Search for the cell housing the specified text and yield its [x, y] center coordinate. 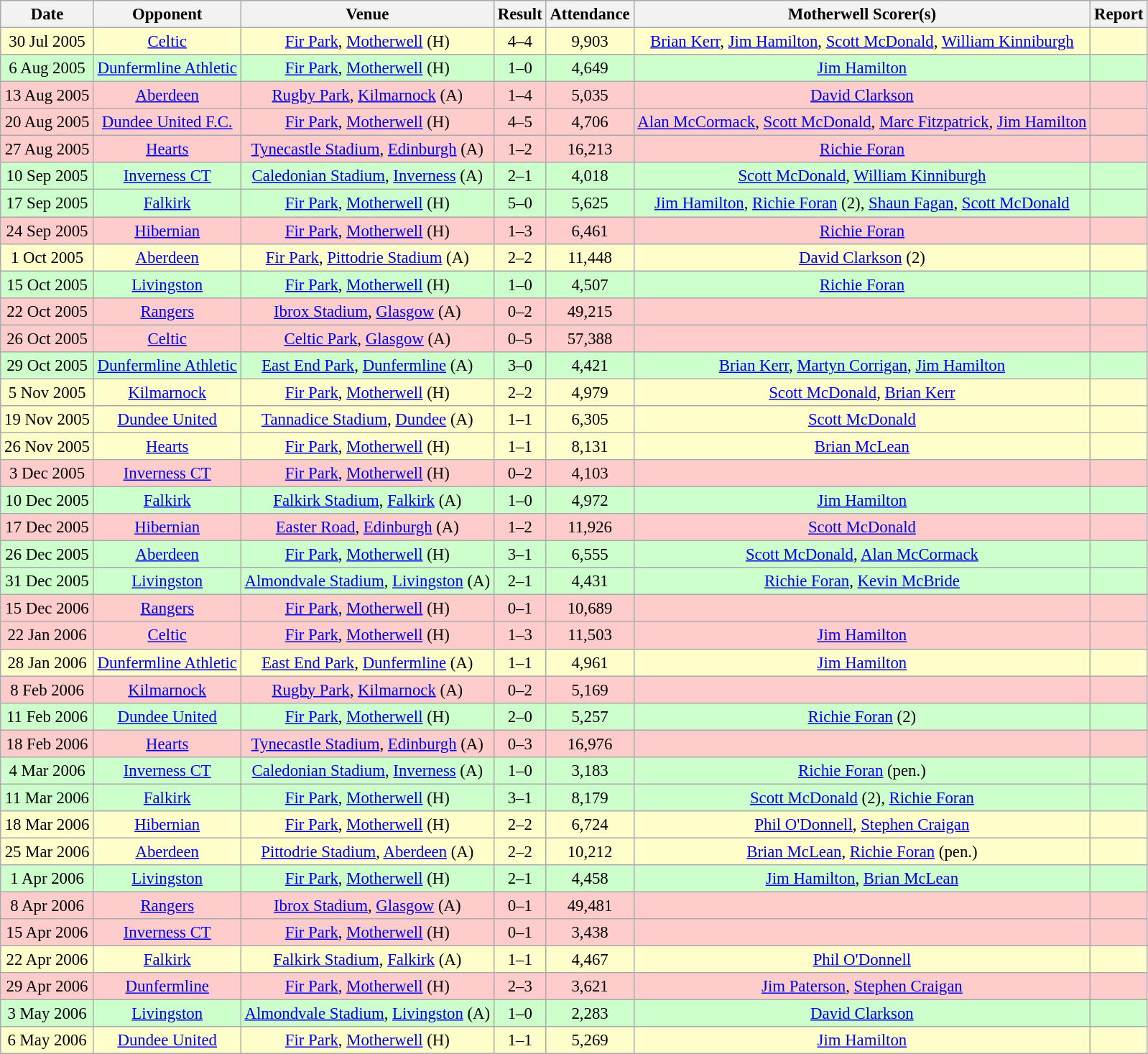
5,257 [590, 716]
17 Dec 2005 [47, 527]
22 Apr 2006 [47, 960]
26 Oct 2005 [47, 338]
11 Mar 2006 [47, 798]
4–4 [520, 42]
6,305 [590, 420]
2–3 [520, 986]
Date [47, 14]
Scott McDonald, William Kinniburgh [862, 176]
10,689 [590, 609]
11 Feb 2006 [47, 716]
18 Mar 2006 [47, 825]
22 Oct 2005 [47, 311]
Dunfermline [167, 986]
3,438 [590, 933]
27 Aug 2005 [47, 149]
29 Oct 2005 [47, 366]
4,431 [590, 581]
Phil O'Donnell [862, 960]
Richie Foran (2) [862, 716]
6,724 [590, 825]
0–5 [520, 338]
1 Oct 2005 [47, 257]
6,555 [590, 555]
1 Apr 2006 [47, 879]
4,467 [590, 960]
19 Nov 2005 [47, 420]
Motherwell Scorer(s) [862, 14]
1–4 [520, 96]
31 Dec 2005 [47, 581]
Richie Foran, Kevin McBride [862, 581]
26 Dec 2005 [47, 555]
13 Aug 2005 [47, 96]
4,507 [590, 285]
Scott McDonald, Alan McCormack [862, 555]
3 May 2006 [47, 1014]
David Clarkson (2) [862, 257]
Alan McCormack, Scott McDonald, Marc Fitzpatrick, Jim Hamilton [862, 122]
Brian McLean, Richie Foran (pen.) [862, 851]
49,215 [590, 311]
16,976 [590, 744]
24 Sep 2005 [47, 231]
4,979 [590, 392]
26 Nov 2005 [47, 446]
10,212 [590, 851]
4,961 [590, 662]
2–0 [520, 716]
Scott McDonald, Brian Kerr [862, 392]
Pittodrie Stadium, Aberdeen (A) [367, 851]
29 Apr 2006 [47, 986]
11,503 [590, 636]
18 Feb 2006 [47, 744]
17 Sep 2005 [47, 203]
6 Aug 2005 [47, 68]
57,388 [590, 338]
20 Aug 2005 [47, 122]
5 Nov 2005 [47, 392]
Attendance [590, 14]
15 Dec 2006 [47, 609]
10 Sep 2005 [47, 176]
Jim Paterson, Stephen Craigan [862, 986]
8 Apr 2006 [47, 906]
4,649 [590, 68]
15 Oct 2005 [47, 285]
Opponent [167, 14]
4,458 [590, 879]
Result [520, 14]
Venue [367, 14]
Fir Park, Pittodrie Stadium (A) [367, 257]
3,183 [590, 771]
8 Feb 2006 [47, 690]
Phil O'Donnell, Stephen Craigan [862, 825]
Jim Hamilton, Brian McLean [862, 879]
Celtic Park, Glasgow (A) [367, 338]
10 Dec 2005 [47, 501]
Report [1119, 14]
Jim Hamilton, Richie Foran (2), Shaun Fagan, Scott McDonald [862, 203]
4,706 [590, 122]
16,213 [590, 149]
5–0 [520, 203]
4,972 [590, 501]
4,421 [590, 366]
6,461 [590, 231]
8,131 [590, 446]
Dundee United F.C. [167, 122]
4 Mar 2006 [47, 771]
22 Jan 2006 [47, 636]
Brian Kerr, Martyn Corrigan, Jim Hamilton [862, 366]
25 Mar 2006 [47, 851]
Richie Foran (pen.) [862, 771]
Easter Road, Edinburgh (A) [367, 527]
Scott McDonald (2), Richie Foran [862, 798]
3,621 [590, 986]
3 Dec 2005 [47, 473]
4,103 [590, 473]
4,018 [590, 176]
0–3 [520, 744]
2,283 [590, 1014]
11,926 [590, 527]
11,448 [590, 257]
Tannadice Stadium, Dundee (A) [367, 420]
5,035 [590, 96]
Brian Kerr, Jim Hamilton, Scott McDonald, William Kinniburgh [862, 42]
49,481 [590, 906]
9,903 [590, 42]
28 Jan 2006 [47, 662]
8,179 [590, 798]
30 Jul 2005 [47, 42]
5,169 [590, 690]
3–0 [520, 366]
5,625 [590, 203]
15 Apr 2006 [47, 933]
Brian McLean [862, 446]
4–5 [520, 122]
